Identify which cell holds the provided text, then report its (X, Y) central coordinate. 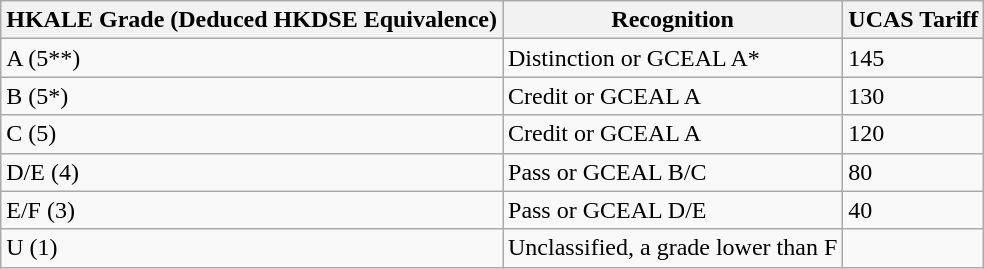
40 (914, 210)
Pass or GCEAL B/C (672, 172)
A (5**) (252, 58)
130 (914, 96)
HKALE Grade (Deduced HKDSE Equivalence) (252, 20)
C (5) (252, 134)
Distinction or GCEAL A* (672, 58)
Pass or GCEAL D/E (672, 210)
Unclassified, a grade lower than F (672, 248)
Recognition (672, 20)
120 (914, 134)
UCAS Tariff (914, 20)
U (1) (252, 248)
E/F (3) (252, 210)
D/E (4) (252, 172)
145 (914, 58)
B (5*) (252, 96)
80 (914, 172)
